Return the (x, y) coordinate for the center point of the cell that contains the specified text.  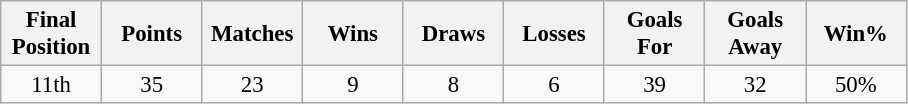
Points (152, 34)
Goals For (654, 34)
39 (654, 85)
Wins (354, 34)
32 (756, 85)
11th (52, 85)
Matches (252, 34)
6 (554, 85)
35 (152, 85)
Goals Away (756, 34)
Draws (454, 34)
Losses (554, 34)
9 (354, 85)
Win% (856, 34)
Final Position (52, 34)
50% (856, 85)
23 (252, 85)
8 (454, 85)
